Return (X, Y) of the center of cell containing provided text 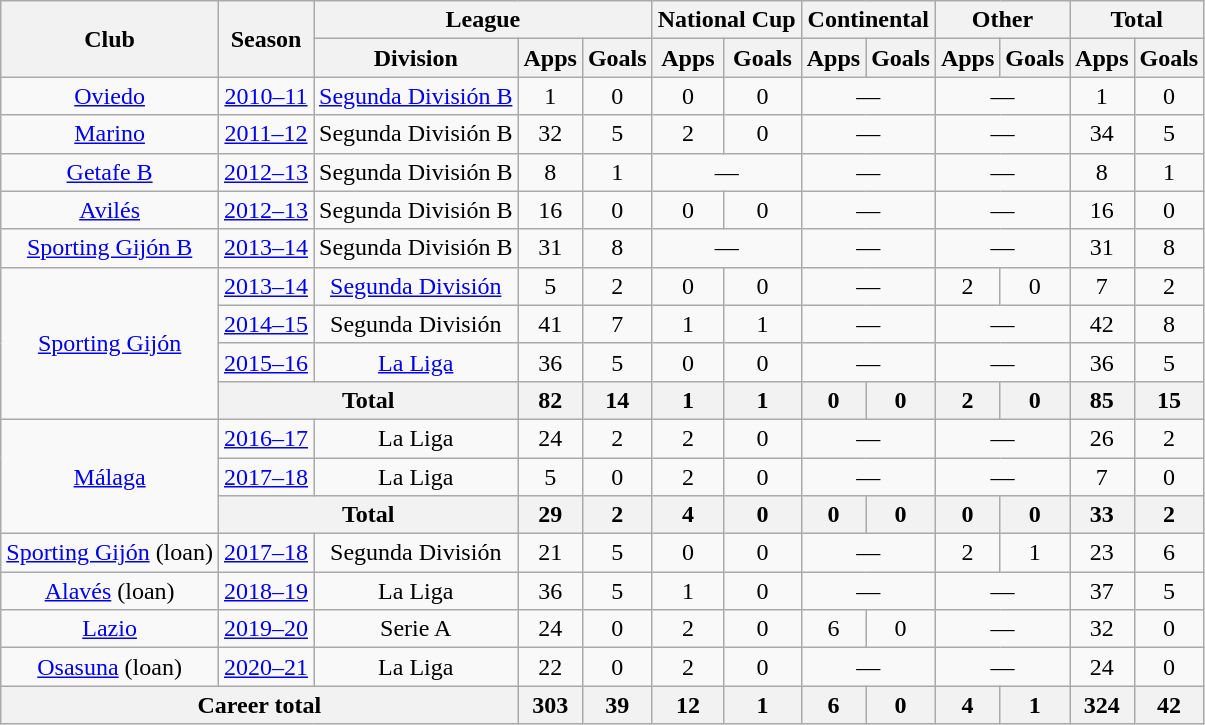
Career total (260, 705)
Serie A (416, 629)
2019–20 (266, 629)
Continental (868, 20)
2010–11 (266, 96)
21 (550, 553)
Avilés (110, 210)
29 (550, 515)
41 (550, 324)
2016–17 (266, 438)
2020–21 (266, 667)
Other (1002, 20)
Sporting Gijón (loan) (110, 553)
37 (1102, 591)
39 (617, 705)
League (484, 20)
Sporting Gijón (110, 343)
34 (1102, 134)
12 (688, 705)
Sporting Gijón B (110, 248)
82 (550, 400)
15 (1169, 400)
Marino (110, 134)
Season (266, 39)
2015–16 (266, 362)
303 (550, 705)
Alavés (loan) (110, 591)
Málaga (110, 476)
Getafe B (110, 172)
Division (416, 58)
Osasuna (loan) (110, 667)
Oviedo (110, 96)
85 (1102, 400)
324 (1102, 705)
14 (617, 400)
33 (1102, 515)
2011–12 (266, 134)
Club (110, 39)
2014–15 (266, 324)
26 (1102, 438)
National Cup (726, 20)
22 (550, 667)
Lazio (110, 629)
23 (1102, 553)
2018–19 (266, 591)
